Capture the cell that displays the provided text and extract its (X, Y) central coordinate. 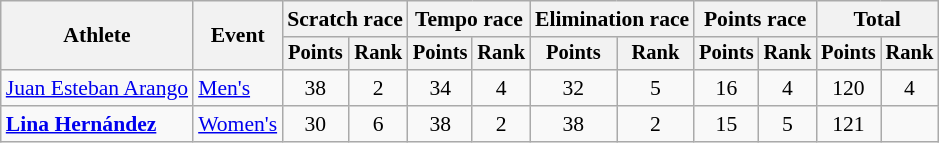
Juan Esteban Arango (97, 88)
Women's (238, 124)
Tempo race (469, 19)
121 (848, 124)
15 (726, 124)
Scratch race (345, 19)
30 (315, 124)
120 (848, 88)
Athlete (97, 36)
Points race (755, 19)
Lina Hernández (97, 124)
16 (726, 88)
Total (877, 19)
34 (440, 88)
32 (574, 88)
Event (238, 36)
Men's (238, 88)
Elimination race (612, 19)
6 (378, 124)
